Search for the cell housing the specified text and yield its (X, Y) center coordinate. 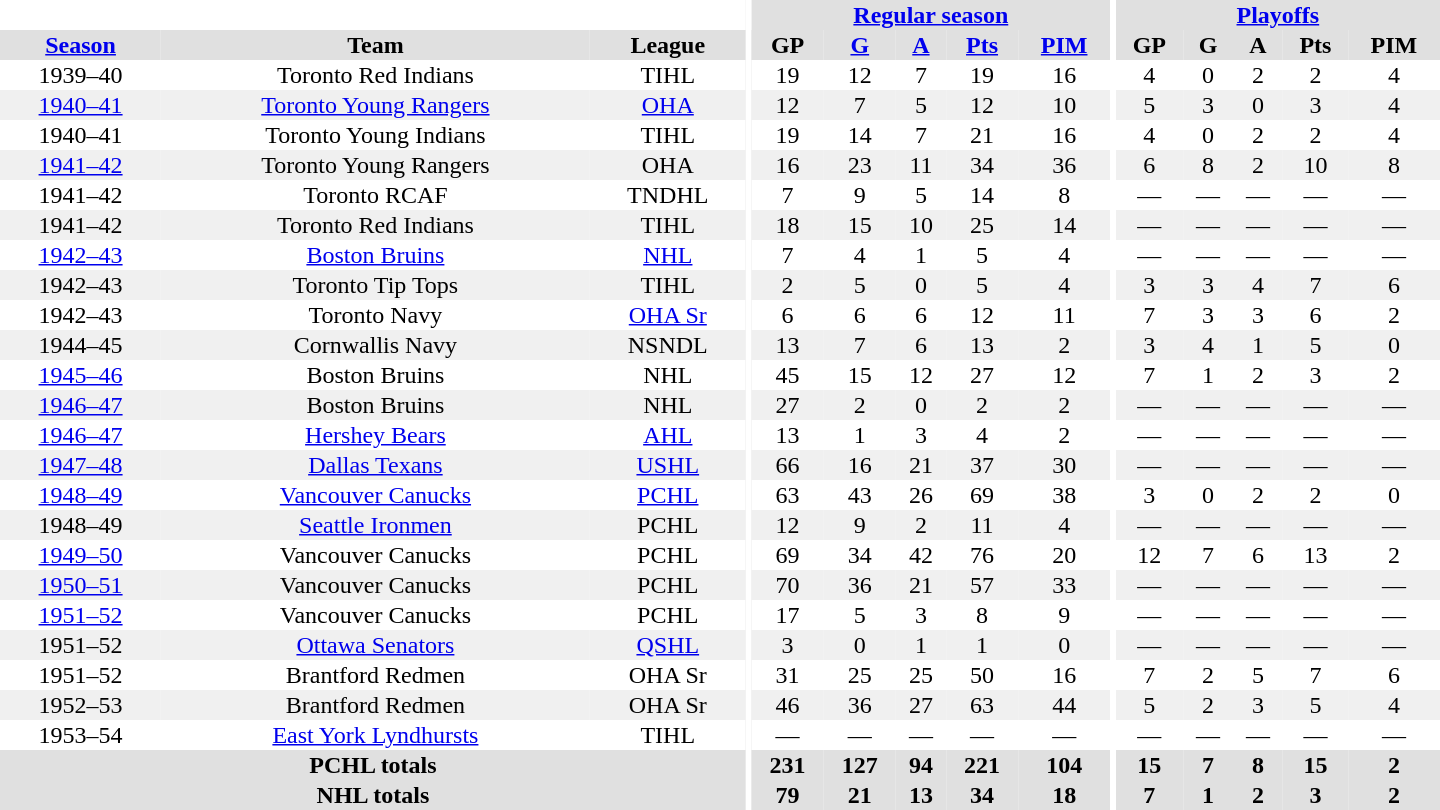
East York Lyndhursts (376, 735)
Team (376, 45)
Ottawa Senators (376, 645)
1947–48 (80, 465)
TNDHL (668, 195)
231 (787, 765)
31 (787, 675)
1945–46 (80, 375)
1949–50 (80, 555)
20 (1064, 555)
NSNDL (668, 345)
1953–54 (80, 735)
127 (860, 765)
66 (787, 465)
17 (787, 615)
Toronto RCAF (376, 195)
42 (921, 555)
50 (982, 675)
Playoffs (1278, 15)
Toronto Navy (376, 315)
USHL (668, 465)
Toronto Young Indians (376, 135)
1950–51 (80, 585)
NHL totals (373, 795)
76 (982, 555)
37 (982, 465)
Season (80, 45)
PCHL totals (373, 765)
104 (1064, 765)
League (668, 45)
43 (860, 495)
221 (982, 765)
1952–53 (80, 705)
45 (787, 375)
Seattle Ironmen (376, 525)
33 (1064, 585)
46 (787, 705)
70 (787, 585)
1944–45 (80, 345)
QSHL (668, 645)
1939–40 (80, 75)
44 (1064, 705)
38 (1064, 495)
Regular season (930, 15)
Cornwallis Navy (376, 345)
57 (982, 585)
79 (787, 795)
AHL (668, 435)
Dallas Texans (376, 465)
30 (1064, 465)
26 (921, 495)
94 (921, 765)
Hershey Bears (376, 435)
Toronto Tip Tops (376, 285)
23 (860, 165)
